Search for the cell housing the specified text and yield its [x, y] center coordinate. 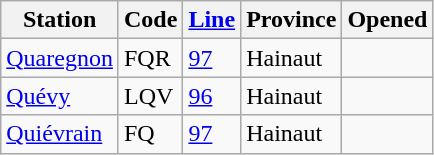
FQ [150, 134]
Quaregnon [60, 58]
Province [292, 20]
Opened [388, 20]
Quévy [60, 96]
Line [212, 20]
Code [150, 20]
Station [60, 20]
LQV [150, 96]
FQR [150, 58]
Quiévrain [60, 134]
96 [212, 96]
